Output the (X, Y) coordinate of the center of the cell containing the given text.  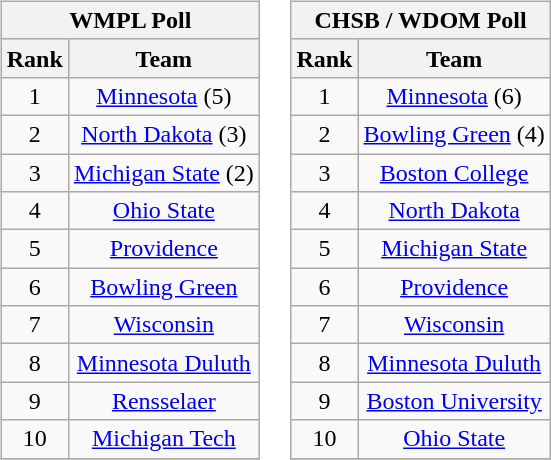
Michigan State (454, 249)
Boston University (454, 401)
Rensselaer (164, 401)
North Dakota (3) (164, 134)
Boston College (454, 173)
Bowling Green (4) (454, 134)
Michigan State (2) (164, 173)
Bowling Green (164, 287)
North Dakota (454, 211)
Minnesota (5) (164, 96)
CHSB / WDOM Poll (420, 20)
Michigan Tech (164, 439)
WMPL Poll (130, 20)
Minnesota (6) (454, 96)
